Determine the (x, y) coordinate at the center of the cell enclosing the given text.  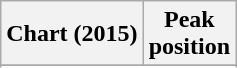
Chart (2015) (72, 34)
Peakposition (189, 34)
